Return the (X, Y) coordinate for the center point of the cell that contains the specified text.  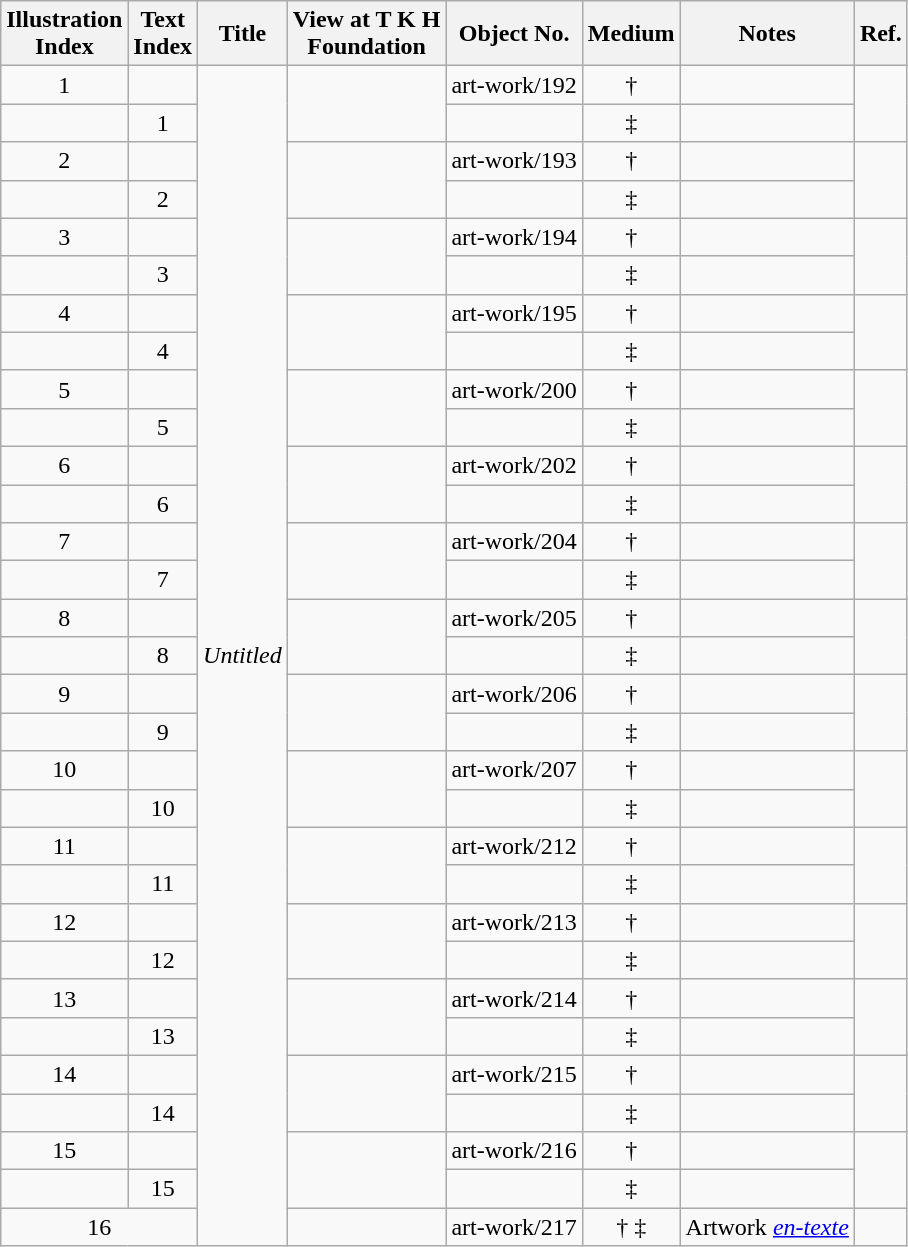
Object No. (514, 34)
art-work/214 (514, 998)
Untitled (243, 656)
Artwork en-texte (767, 1227)
art-work/215 (514, 1074)
art-work/207 (514, 770)
art-work/213 (514, 922)
art-work/204 (514, 542)
Ref. (880, 34)
† ‡ (631, 1227)
art-work/192 (514, 85)
Notes (767, 34)
art-work/202 (514, 465)
art-work/206 (514, 694)
art-work/217 (514, 1227)
art-work/216 (514, 1151)
TextIndex (163, 34)
16 (100, 1227)
art-work/212 (514, 846)
View at T K HFoundation (366, 34)
art-work/193 (514, 161)
art-work/195 (514, 313)
art-work/200 (514, 389)
Medium (631, 34)
art-work/194 (514, 237)
IllustrationIndex (64, 34)
Title (243, 34)
art-work/205 (514, 618)
